For the text-containing cell, return its midpoint in [X, Y] coordinate format. 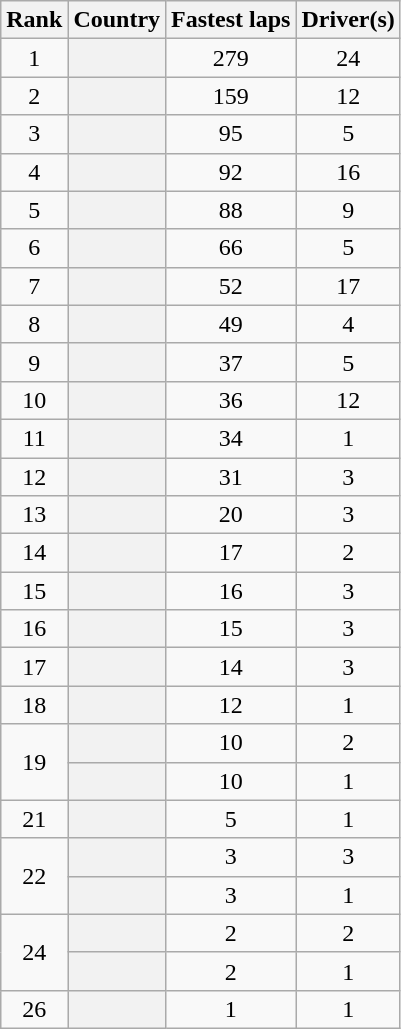
8 [34, 324]
88 [231, 210]
22 [34, 876]
Driver(s) [348, 20]
159 [231, 96]
37 [231, 362]
20 [231, 515]
Country [117, 20]
34 [231, 438]
18 [34, 705]
Fastest laps [231, 20]
95 [231, 134]
19 [34, 762]
6 [34, 248]
66 [231, 248]
26 [34, 1009]
21 [34, 819]
13 [34, 515]
92 [231, 172]
52 [231, 286]
49 [231, 324]
Rank [34, 20]
279 [231, 58]
11 [34, 438]
36 [231, 400]
7 [34, 286]
31 [231, 477]
